Detect which cell encompasses the target text, then output its (X, Y) center coordinate. 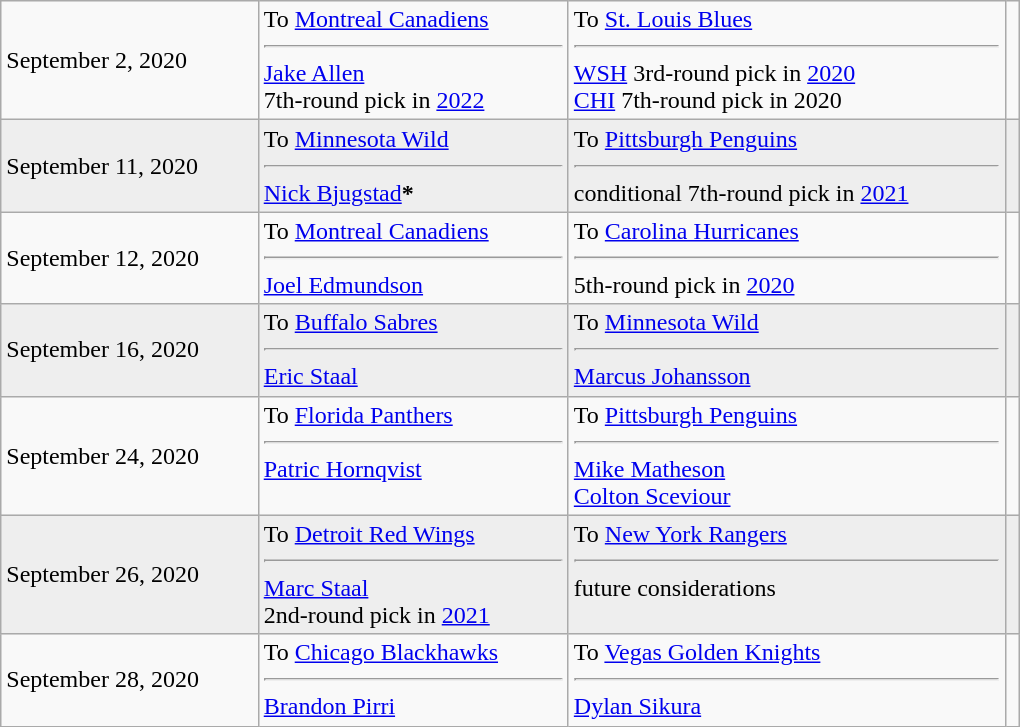
September 16, 2020 (130, 350)
To Montreal CanadiensJoel Edmundson (413, 258)
To Pittsburgh PenguinsMike MathesonColton Sceviour (786, 456)
To Pittsburgh Penguinsconditional 7th-round pick in 2021 (786, 166)
To Vegas Golden KnightsDylan Sikura (786, 680)
To Florida PanthersPatric Hornqvist (413, 456)
To Buffalo SabresEric Staal (413, 350)
To Carolina Hurricanes5th-round pick in 2020 (786, 258)
September 11, 2020 (130, 166)
September 26, 2020 (130, 574)
To New York Rangersfuture considerations (786, 574)
September 28, 2020 (130, 680)
September 2, 2020 (130, 60)
To Minnesota WildMarcus Johansson (786, 350)
To Detroit Red WingsMarc Staal2nd-round pick in 2021 (413, 574)
To Minnesota WildNick Bjugstad* (413, 166)
To St. Louis BluesWSH 3rd-round pick in 2020CHI 7th-round pick in 2020 (786, 60)
To Montreal CanadiensJake Allen7th-round pick in 2022 (413, 60)
September 12, 2020 (130, 258)
To Chicago BlackhawksBrandon Pirri (413, 680)
September 24, 2020 (130, 456)
